Pinpoint the cell where the given text exists, returning its (x, y) midpoint coordinate. 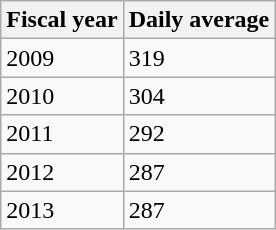
2011 (62, 134)
2009 (62, 58)
292 (199, 134)
319 (199, 58)
Fiscal year (62, 20)
2013 (62, 210)
304 (199, 96)
Daily average (199, 20)
2012 (62, 172)
2010 (62, 96)
